Detect which cell encompasses the target text, then output its [X, Y] center coordinate. 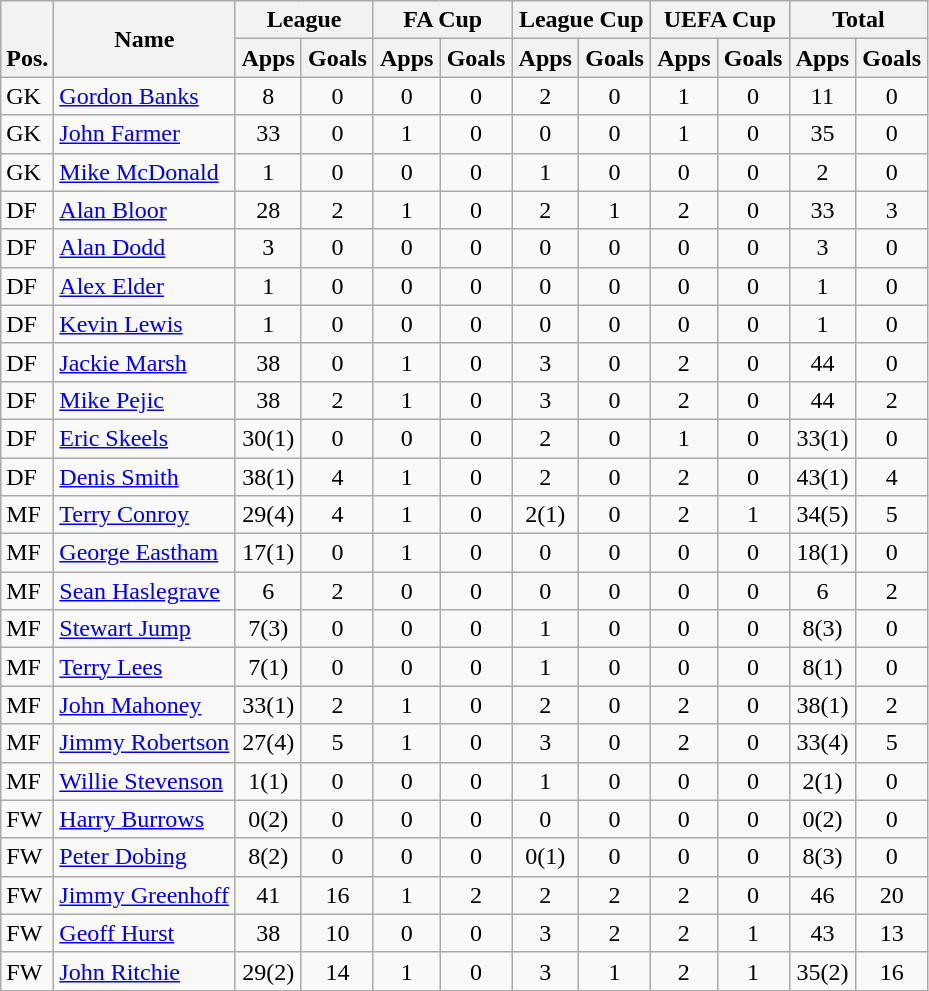
28 [268, 210]
John Farmer [144, 134]
Jimmy Robertson [144, 743]
Eric Skeels [144, 438]
30(1) [268, 438]
17(1) [268, 553]
Mike McDonald [144, 172]
29(2) [268, 971]
10 [337, 933]
Mike Pejic [144, 400]
46 [822, 895]
7(1) [268, 667]
League [304, 20]
Harry Burrows [144, 819]
Kevin Lewis [144, 324]
Jackie Marsh [144, 362]
14 [337, 971]
33(4) [822, 743]
8(2) [268, 857]
41 [268, 895]
Sean Haslegrave [144, 591]
John Mahoney [144, 705]
Gordon Banks [144, 96]
Stewart Jump [144, 629]
Terry Lees [144, 667]
11 [822, 96]
1(1) [268, 781]
Jimmy Greenhoff [144, 895]
8 [268, 96]
34(5) [822, 515]
0(1) [546, 857]
29(4) [268, 515]
8(1) [822, 667]
7(3) [268, 629]
Geoff Hurst [144, 933]
43(1) [822, 477]
Alan Bloor [144, 210]
Alex Elder [144, 286]
Name [144, 39]
George Eastham [144, 553]
UEFA Cup [720, 20]
Willie Stevenson [144, 781]
20 [892, 895]
35(2) [822, 971]
Terry Conroy [144, 515]
Peter Dobing [144, 857]
Alan Dodd [144, 248]
Denis Smith [144, 477]
43 [822, 933]
League Cup [582, 20]
Pos. [28, 39]
18(1) [822, 553]
John Ritchie [144, 971]
13 [892, 933]
Total [858, 20]
27(4) [268, 743]
FA Cup [442, 20]
35 [822, 134]
